Provide the [X, Y] coordinate of the cell's center where the given text is located.  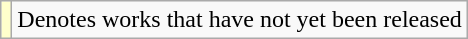
Denotes works that have not yet been released [240, 20]
